Scan for the cell matching the given text and deliver its (x, y) coordinate at center. 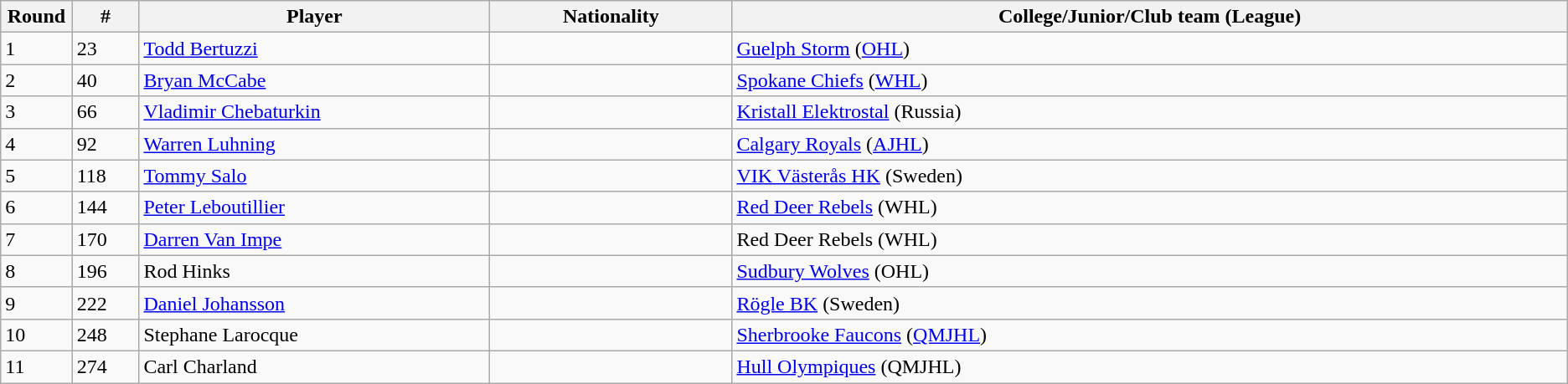
Kristall Elektrostal (Russia) (1149, 112)
# (106, 17)
Round (37, 17)
Tommy Salo (315, 176)
Sudbury Wolves (OHL) (1149, 271)
Bryan McCabe (315, 80)
6 (37, 207)
66 (106, 112)
Vladimir Chebaturkin (315, 112)
Daniel Johansson (315, 303)
Peter Leboutillier (315, 207)
23 (106, 49)
1 (37, 49)
Calgary Royals (AJHL) (1149, 144)
Guelph Storm (OHL) (1149, 49)
VIK Västerås HK (Sweden) (1149, 176)
Spokane Chiefs (WHL) (1149, 80)
8 (37, 271)
Player (315, 17)
4 (37, 144)
40 (106, 80)
Carl Charland (315, 366)
Sherbrooke Faucons (QMJHL) (1149, 335)
274 (106, 366)
Stephane Larocque (315, 335)
248 (106, 335)
2 (37, 80)
118 (106, 176)
7 (37, 239)
Todd Bertuzzi (315, 49)
9 (37, 303)
222 (106, 303)
144 (106, 207)
Darren Van Impe (315, 239)
5 (37, 176)
170 (106, 239)
196 (106, 271)
92 (106, 144)
11 (37, 366)
College/Junior/Club team (League) (1149, 17)
Warren Luhning (315, 144)
Hull Olympiques (QMJHL) (1149, 366)
3 (37, 112)
10 (37, 335)
Rod Hinks (315, 271)
Nationality (611, 17)
Rögle BK (Sweden) (1149, 303)
